Locate the cell with the specified text and output its [x, y] center coordinate. 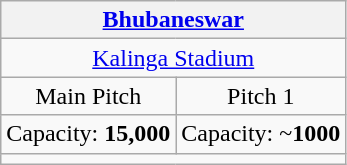
Kalinga Stadium [174, 58]
Capacity: ~1000 [261, 134]
Capacity: 15,000 [88, 134]
Pitch 1 [261, 96]
Bhubaneswar [174, 20]
Main Pitch [88, 96]
